Scan for the cell matching the given text and deliver its (X, Y) coordinate at center. 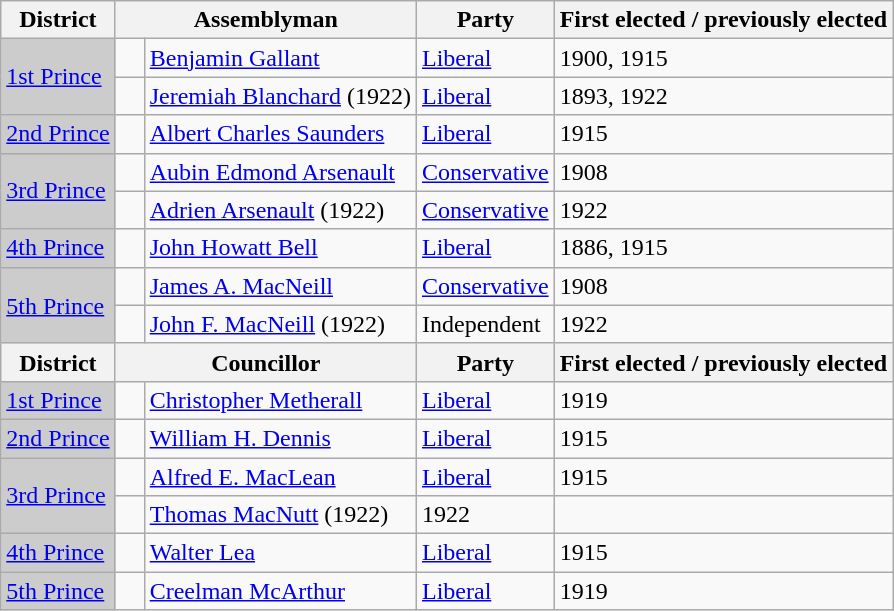
Jeremiah Blanchard (1922) (280, 96)
Christopher Metherall (280, 400)
John F. MacNeill (1922) (280, 324)
1893, 1922 (724, 96)
Albert Charles Saunders (280, 134)
Independent (485, 324)
James A. MacNeill (280, 286)
Walter Lea (280, 553)
William H. Dennis (280, 438)
Benjamin Gallant (280, 58)
Creelman McArthur (280, 591)
Adrien Arsenault (1922) (280, 210)
Aubin Edmond Arsenault (280, 172)
Assemblyman (266, 20)
Thomas MacNutt (1922) (280, 515)
1886, 1915 (724, 248)
John Howatt Bell (280, 248)
1900, 1915 (724, 58)
Alfred E. MacLean (280, 477)
Councillor (266, 362)
